Identify which cell holds the provided text, then report its (X, Y) central coordinate. 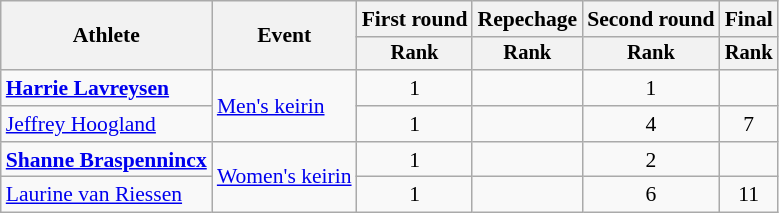
Men's keirin (284, 106)
Harrie Lavreysen (106, 88)
Jeffrey Hoogland (106, 124)
Repechage (527, 19)
Event (284, 36)
First round (415, 19)
6 (651, 195)
7 (749, 124)
11 (749, 195)
Second round (651, 19)
Shanne Braspennincx (106, 160)
Final (749, 19)
Laurine van Riessen (106, 195)
4 (651, 124)
Women's keirin (284, 178)
Athlete (106, 36)
2 (651, 160)
